Extract the (x, y) coordinate from the center of the cell holding the provided text.  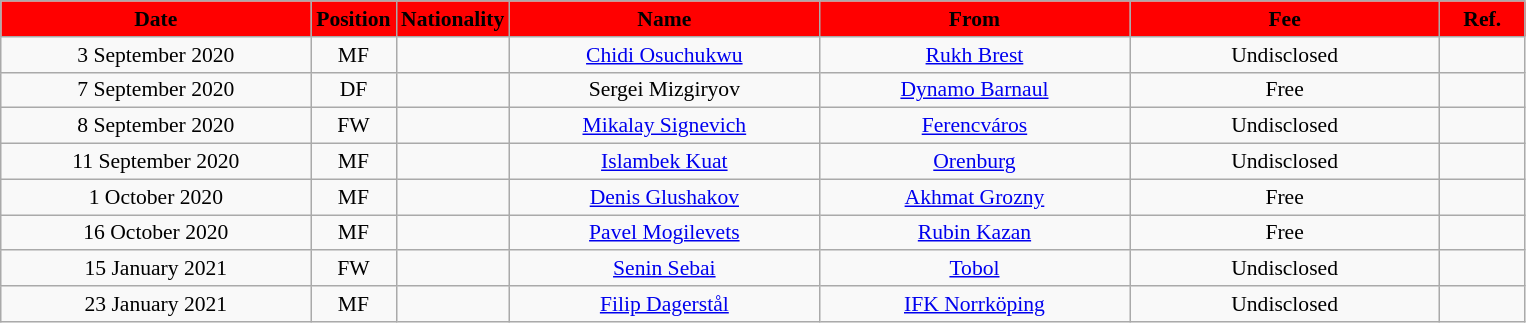
3 September 2020 (156, 55)
Fee (1285, 19)
23 January 2021 (156, 304)
Position (354, 19)
Senin Sebai (664, 269)
16 October 2020 (156, 233)
15 January 2021 (156, 269)
Mikalay Signevich (664, 126)
Chidi Osuchukwu (664, 55)
Date (156, 19)
Rukh Brest (974, 55)
Sergei Mizgiryov (664, 90)
1 October 2020 (156, 197)
Nationality (452, 19)
DF (354, 90)
Filip Dagerstål (664, 304)
7 September 2020 (156, 90)
Denis Glushakov (664, 197)
Ref. (1482, 19)
8 September 2020 (156, 126)
Orenburg (974, 162)
Dynamo Barnaul (974, 90)
11 September 2020 (156, 162)
Name (664, 19)
Pavel Mogilevets (664, 233)
Ferencváros (974, 126)
Tobol (974, 269)
IFK Norrköping (974, 304)
From (974, 19)
Islambek Kuat (664, 162)
Akhmat Grozny (974, 197)
Rubin Kazan (974, 233)
